Scan for the cell matching the given text and deliver its (x, y) coordinate at center. 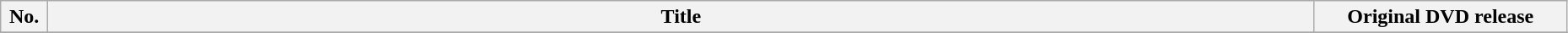
No. (24, 17)
Title (681, 17)
Original DVD release (1441, 17)
